For the text-containing cell, return its midpoint in [X, Y] coordinate format. 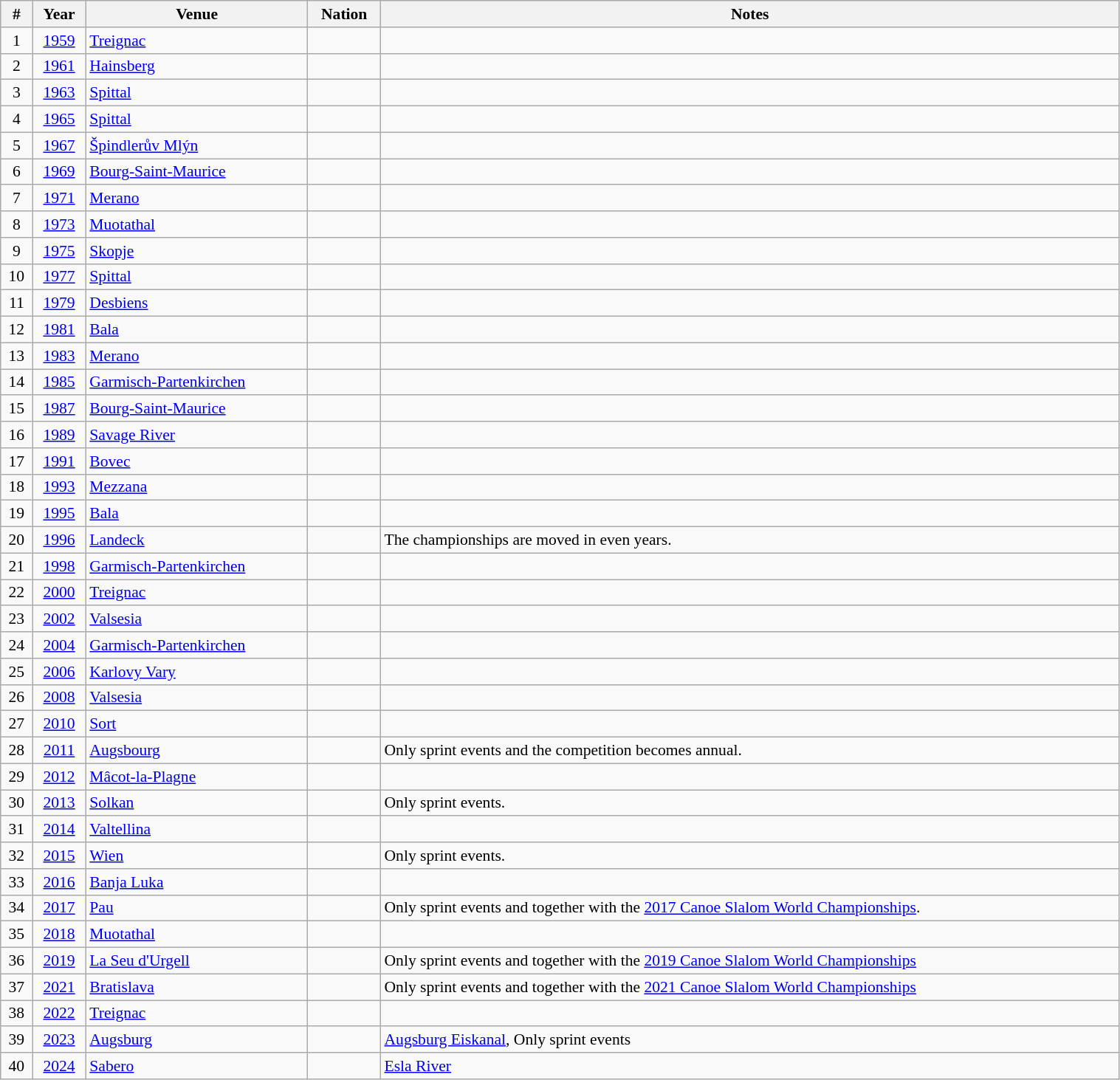
2004 [59, 645]
1975 [59, 251]
Only sprint events and together with the 2019 Canoe Slalom World Championships [750, 961]
Banja Luka [196, 882]
1987 [59, 409]
3 [16, 93]
2014 [59, 830]
La Seu d'Urgell [196, 961]
Augsbourg [196, 751]
33 [16, 882]
1973 [59, 224]
Esla River [750, 1066]
13 [16, 356]
2012 [59, 777]
2019 [59, 961]
Only sprint events and together with the 2021 Canoe Slalom World Championships [750, 987]
1996 [59, 540]
2010 [59, 724]
19 [16, 514]
35 [16, 935]
1989 [59, 435]
1979 [59, 303]
14 [16, 382]
Savage River [196, 435]
Venue [196, 14]
Valtellina [196, 830]
1995 [59, 514]
1961 [59, 66]
30 [16, 803]
Karlovy Vary [196, 672]
1983 [59, 356]
2023 [59, 1040]
8 [16, 224]
24 [16, 645]
7 [16, 199]
Bovec [196, 461]
2000 [59, 593]
1963 [59, 93]
Year [59, 14]
1991 [59, 461]
Pau [196, 908]
27 [16, 724]
Mâcot-la-Plagne [196, 777]
2006 [59, 672]
26 [16, 698]
Augsburg Eiskanal, Only sprint events [750, 1040]
2015 [59, 856]
1977 [59, 277]
2024 [59, 1066]
2013 [59, 803]
Nation [344, 14]
# [16, 14]
Sabero [196, 1066]
4 [16, 120]
The championships are moved in even years. [750, 540]
Notes [750, 14]
18 [16, 487]
1993 [59, 487]
1981 [59, 330]
23 [16, 619]
2 [16, 66]
5 [16, 145]
12 [16, 330]
Skopje [196, 251]
Solkan [196, 803]
2017 [59, 908]
1959 [59, 41]
Sort [196, 724]
Špindlerův Mlýn [196, 145]
1967 [59, 145]
11 [16, 303]
1998 [59, 566]
16 [16, 435]
20 [16, 540]
22 [16, 593]
38 [16, 1014]
37 [16, 987]
1969 [59, 172]
17 [16, 461]
21 [16, 566]
Only sprint events and the competition becomes annual. [750, 751]
2008 [59, 698]
28 [16, 751]
Desbiens [196, 303]
Mezzana [196, 487]
32 [16, 856]
40 [16, 1066]
36 [16, 961]
2018 [59, 935]
Only sprint events and together with the 2017 Canoe Slalom World Championships. [750, 908]
31 [16, 830]
Bratislava [196, 987]
1985 [59, 382]
2021 [59, 987]
1 [16, 41]
2011 [59, 751]
2016 [59, 882]
1965 [59, 120]
34 [16, 908]
25 [16, 672]
6 [16, 172]
15 [16, 409]
1971 [59, 199]
10 [16, 277]
2022 [59, 1014]
Hainsberg [196, 66]
Augsburg [196, 1040]
2002 [59, 619]
29 [16, 777]
39 [16, 1040]
Wien [196, 856]
9 [16, 251]
Landeck [196, 540]
